Pinpoint the cell where the given text exists, returning its (x, y) midpoint coordinate. 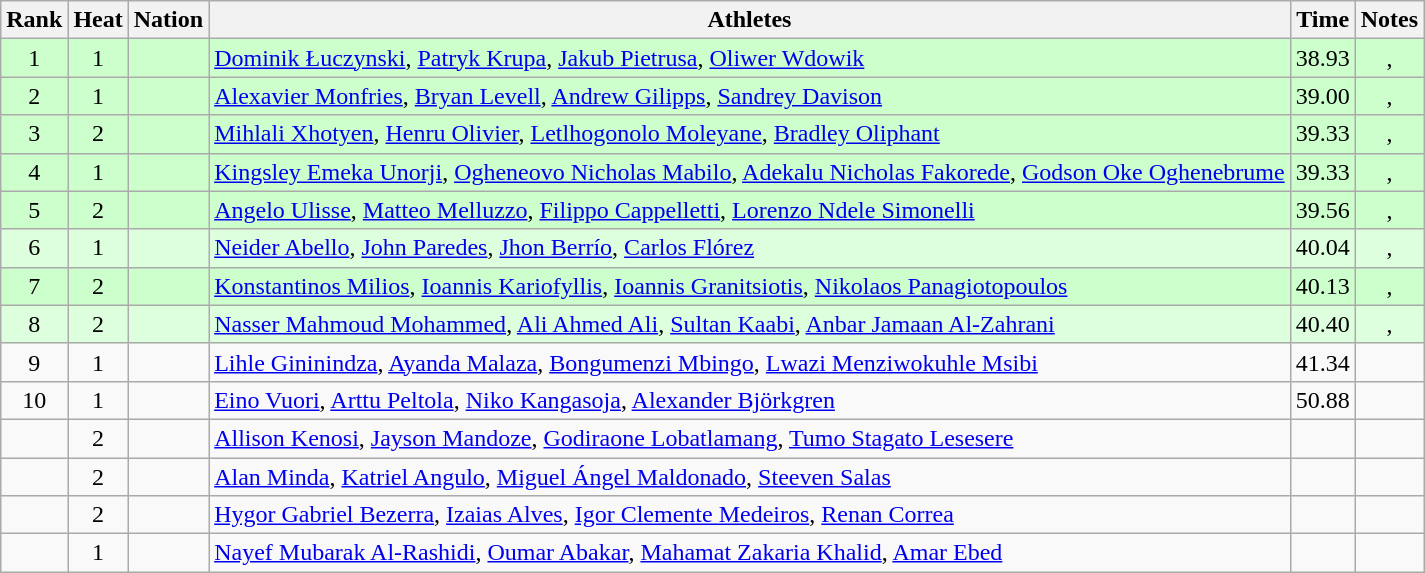
Nasser Mahmoud Mohammed, Ali Ahmed Ali, Sultan Kaabi, Anbar Jamaan Al-Zahrani (750, 324)
40.04 (1322, 248)
Kingsley Emeka Unorji, Ogheneovo Nicholas Mabilo, Adekalu Nicholas Fakorede, Godson Oke Oghenebrume (750, 172)
Hygor Gabriel Bezerra, Izaias Alves, Igor Clemente Medeiros, Renan Correa (750, 515)
4 (34, 172)
7 (34, 286)
Allison Kenosi, Jayson Mandoze, Godiraone Lobatlamang, Tumo Stagato Lesesere (750, 438)
39.00 (1322, 96)
5 (34, 210)
40.13 (1322, 286)
Rank (34, 20)
9 (34, 362)
Eino Vuori, Arttu Peltola, Niko Kangasoja, Alexander Björkgren (750, 400)
3 (34, 134)
Angelo Ulisse, Matteo Melluzzo, Filippo Cappelletti, Lorenzo Ndele Simonelli (750, 210)
39.56 (1322, 210)
Konstantinos Milios, Ioannis Kariofyllis, Ioannis Granitsiotis, Nikolaos Panagiotopoulos (750, 286)
41.34 (1322, 362)
Nayef Mubarak Al-Rashidi, Oumar Abakar, Mahamat Zakaria Khalid, Amar Ebed (750, 553)
Neider Abello, John Paredes, Jhon Berrío, Carlos Flórez (750, 248)
38.93 (1322, 58)
Notes (1389, 20)
6 (34, 248)
40.40 (1322, 324)
10 (34, 400)
Heat (98, 20)
Lihle Gininindza, Ayanda Malaza, Bongumenzi Mbingo, Lwazi Menziwokuhle Msibi (750, 362)
Dominik Łuczynski, Patryk Krupa, Jakub Pietrusa, Oliwer Wdowik (750, 58)
Athletes (750, 20)
Time (1322, 20)
Alan Minda, Katriel Angulo, Miguel Ángel Maldonado, Steeven Salas (750, 477)
Alexavier Monfries, Bryan Levell, Andrew Gilipps, Sandrey Davison (750, 96)
8 (34, 324)
Nation (168, 20)
Mihlali Xhotyen, Henru Olivier, Letlhogonolo Moleyane, Bradley Oliphant (750, 134)
50.88 (1322, 400)
